Detect which cell encompasses the target text, then output its (x, y) center coordinate. 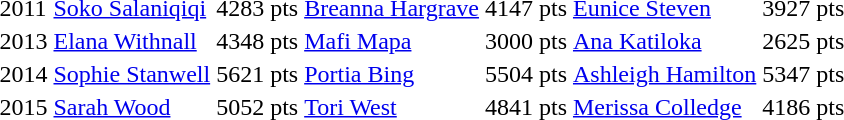
Sophie Stanwell (132, 74)
Ana Katiloka (664, 41)
5504 pts (526, 74)
Ashleigh Hamilton (664, 74)
3000 pts (526, 41)
Elana Withnall (132, 41)
Portia Bing (392, 74)
Mafi Mapa (392, 41)
4348 pts (258, 41)
5621 pts (258, 74)
